Search for the cell housing the specified text and yield its (x, y) center coordinate. 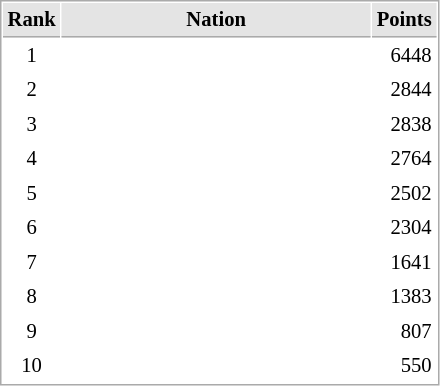
8 (32, 296)
Nation (216, 20)
550 (404, 366)
1 (32, 56)
10 (32, 366)
3 (32, 124)
1641 (404, 262)
Points (404, 20)
Rank (32, 20)
9 (32, 332)
2844 (404, 90)
2502 (404, 194)
6 (32, 228)
807 (404, 332)
6448 (404, 56)
2838 (404, 124)
1383 (404, 296)
2764 (404, 158)
7 (32, 262)
5 (32, 194)
2304 (404, 228)
4 (32, 158)
2 (32, 90)
